Determine the (X, Y) coordinate at the center of the cell enclosing the given text.  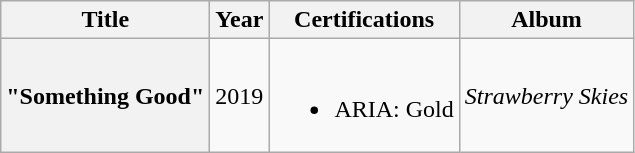
ARIA: Gold (364, 96)
Certifications (364, 20)
Year (240, 20)
Strawberry Skies (546, 96)
2019 (240, 96)
"Something Good" (106, 96)
Title (106, 20)
Album (546, 20)
